Extract the [x, y] coordinate from the center of the cell holding the provided text.  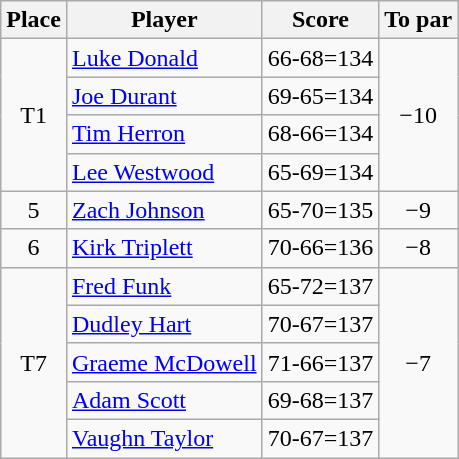
T7 [34, 362]
−9 [418, 210]
Luke Donald [164, 58]
68-66=134 [320, 134]
69-65=134 [320, 96]
Vaughn Taylor [164, 438]
Joe Durant [164, 96]
Fred Funk [164, 286]
−8 [418, 248]
−7 [418, 362]
Place [34, 20]
To par [418, 20]
70-66=136 [320, 248]
69-68=137 [320, 400]
Lee Westwood [164, 172]
5 [34, 210]
Kirk Triplett [164, 248]
65-70=135 [320, 210]
−10 [418, 115]
Zach Johnson [164, 210]
66-68=134 [320, 58]
Adam Scott [164, 400]
6 [34, 248]
T1 [34, 115]
Score [320, 20]
65-72=137 [320, 286]
Graeme McDowell [164, 362]
Tim Herron [164, 134]
Dudley Hart [164, 324]
71-66=137 [320, 362]
Player [164, 20]
65-69=134 [320, 172]
